For the text-containing cell, return its midpoint in (x, y) coordinate format. 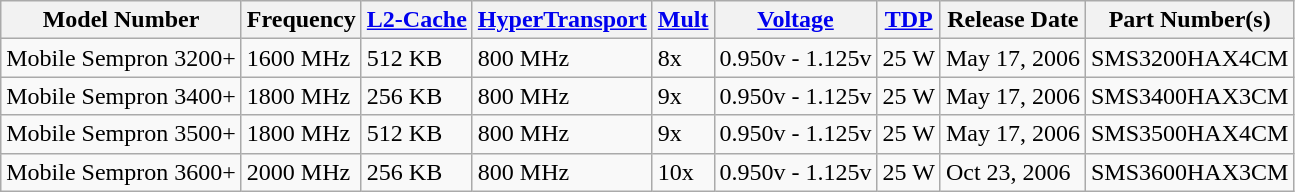
L2-Cache (416, 20)
SMS3200HAX4CM (1189, 58)
Model Number (122, 20)
10x (683, 172)
SMS3600HAX3CM (1189, 172)
Part Number(s) (1189, 20)
1600 MHz (301, 58)
Voltage (796, 20)
Mobile Sempron 3400+ (122, 96)
Release Date (1012, 20)
8x (683, 58)
Mult (683, 20)
Mobile Sempron 3600+ (122, 172)
SMS3400HAX3CM (1189, 96)
Mobile Sempron 3500+ (122, 134)
SMS3500HAX4CM (1189, 134)
Oct 23, 2006 (1012, 172)
2000 MHz (301, 172)
TDP (908, 20)
Frequency (301, 20)
Mobile Sempron 3200+ (122, 58)
HyperTransport (562, 20)
